Return (x, y) of the center of cell containing provided text 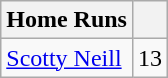
Scotty Neill (67, 58)
13 (150, 58)
Home Runs (67, 20)
